Extract the (X, Y) coordinate from the center of the cell holding the provided text.  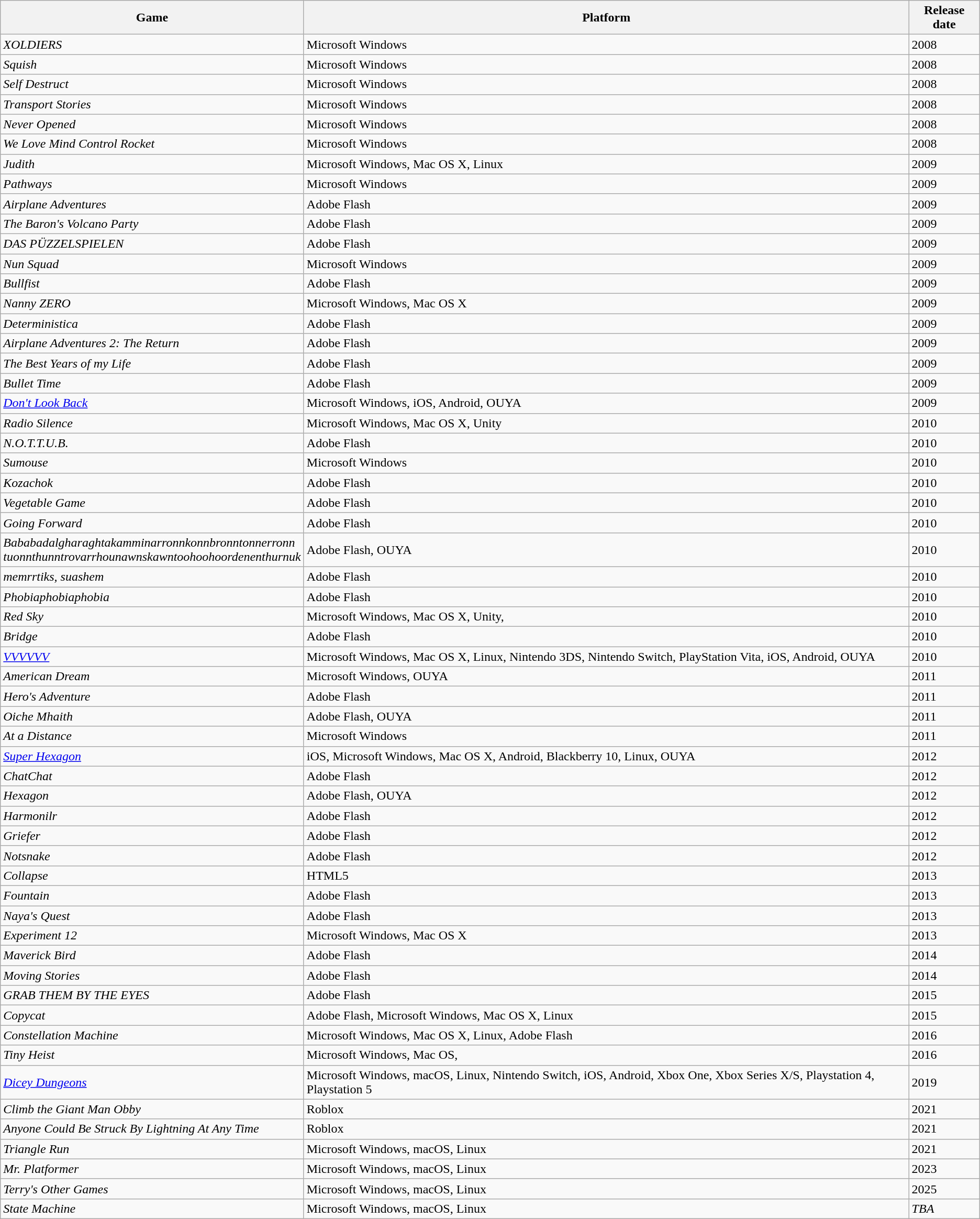
GRAB THEM BY THE EYES (152, 995)
Constellation Machine (152, 1035)
Collapse (152, 876)
Bababadalgharaghtakamminarronnkonnbronntonnerronntuonnthunntrovarrhounawnskawntoohoohoordenenthurnuk (152, 550)
DAS PÜZZELSPIELEN (152, 243)
Griefer (152, 836)
Microsoft Windows, Mac OS X, Linux, Nintendo 3DS, Nintendo Switch, PlayStation Vita, iOS, Android, OUYA (606, 657)
Platform (606, 18)
Airplane Adventures (152, 204)
Microsoft Windows, OUYA (606, 677)
memrrtiks, suashem (152, 577)
Self Destruct (152, 84)
Microsoft Windows, iOS, Android, OUYA (606, 403)
Triangle Run (152, 1149)
Bullet Time (152, 383)
2023 (944, 1169)
Never Opened (152, 124)
Game (152, 18)
Oiche Mhaith (152, 716)
ChatChat (152, 776)
Harmonilr (152, 816)
VVVVVV (152, 657)
State Machine (152, 1209)
XOLDIERS (152, 45)
Tiny Heist (152, 1055)
Moving Stories (152, 976)
Pathways (152, 184)
Squish (152, 64)
Sumouse (152, 463)
Microsoft Windows, Mac OS X, Linux, Adobe Flash (606, 1035)
Experiment 12 (152, 936)
Red Sky (152, 617)
The Best Years of my Life (152, 363)
Radio Silence (152, 423)
Maverick Bird (152, 956)
Bullfist (152, 284)
Bridge (152, 637)
Judith (152, 164)
Notsnake (152, 856)
Microsoft Windows, Mac OS X, Unity, (606, 617)
Climb the Giant Man Obby (152, 1109)
Mr. Platformer (152, 1169)
2019 (944, 1082)
Naya's Quest (152, 916)
Nanny ZERO (152, 304)
Kozachok (152, 483)
Phobiaphobiaphobia (152, 596)
Airplane Adventures 2: The Return (152, 343)
Hexagon (152, 796)
American Dream (152, 677)
Microsoft Windows, Mac OS X, Unity (606, 423)
We Love Mind Control Rocket (152, 144)
Going Forward (152, 523)
TBA (944, 1209)
2025 (944, 1189)
Fountain (152, 895)
Transport Stories (152, 104)
N.O.T.T.U.B. (152, 443)
Adobe Flash, Microsoft Windows, Mac OS X, Linux (606, 1015)
At a Distance (152, 736)
Vegetable Game (152, 503)
iOS, Microsoft Windows, Mac OS X, Android, Blackberry 10, Linux, OUYA (606, 756)
Deterministica (152, 324)
Hero's Adventure (152, 696)
Microsoft Windows, macOS, Linux, Nintendo Switch, iOS, Android, Xbox One, Xbox Series X/S, Playstation 4, Playstation 5 (606, 1082)
Dicey Dungeons (152, 1082)
Anyone Could Be Struck By Lightning At Any Time (152, 1129)
HTML5 (606, 876)
Microsoft Windows, Mac OS, (606, 1055)
Copycat (152, 1015)
Terry's Other Games (152, 1189)
The Baron's Volcano Party (152, 224)
Release date (944, 18)
Super Hexagon (152, 756)
Nun Squad (152, 263)
Microsoft Windows, Mac OS X, Linux (606, 164)
Don't Look Back (152, 403)
